Extract the (x, y) coordinate from the center of the cell holding the provided text.  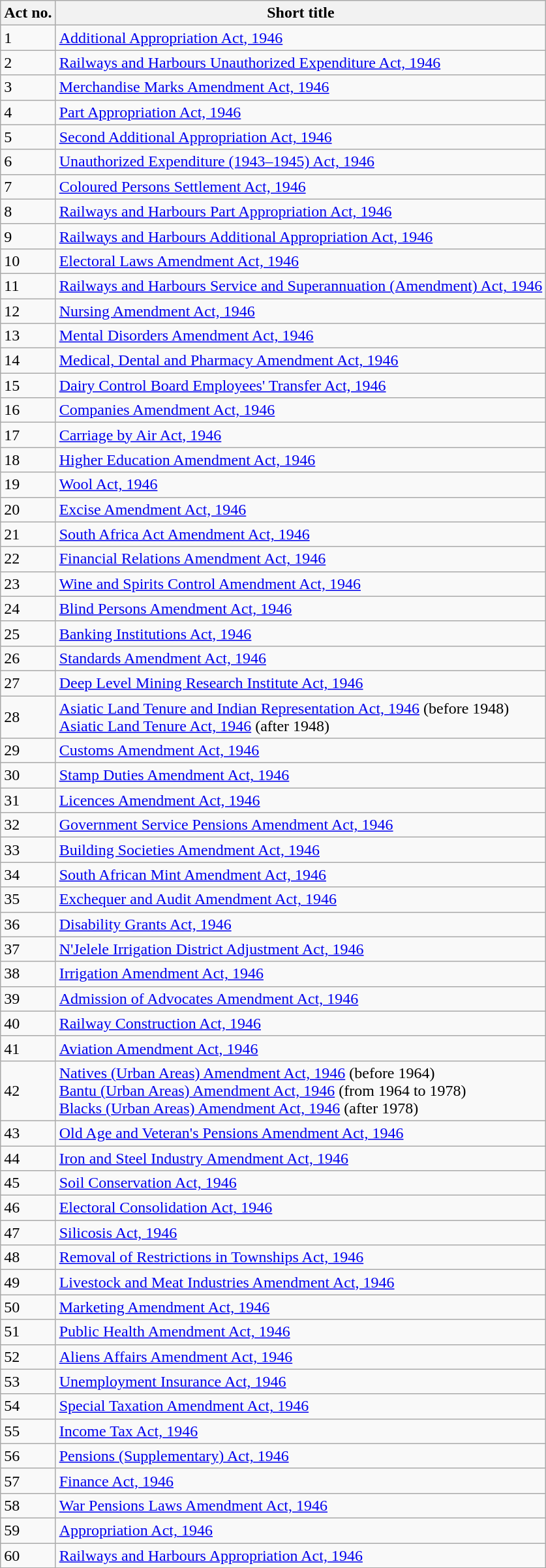
Livestock and Meat Industries Amendment Act, 1946 (301, 1282)
58 (28, 1505)
60 (28, 1556)
55 (28, 1431)
45 (28, 1183)
56 (28, 1456)
1 (28, 38)
Railways and Harbours Service and Superannuation (Amendment) Act, 1946 (301, 286)
Aliens Affairs Amendment Act, 1946 (301, 1357)
Railway Construction Act, 1946 (301, 1023)
34 (28, 875)
53 (28, 1381)
26 (28, 658)
Government Service Pensions Amendment Act, 1946 (301, 825)
Building Societies Amendment Act, 1946 (301, 850)
Special Taxation Amendment Act, 1946 (301, 1406)
41 (28, 1048)
Wool Act, 1946 (301, 485)
Merchandise Marks Amendment Act, 1946 (301, 87)
Disability Grants Act, 1946 (301, 924)
35 (28, 899)
49 (28, 1282)
48 (28, 1258)
Standards Amendment Act, 1946 (301, 658)
21 (28, 534)
Unemployment Insurance Act, 1946 (301, 1381)
Public Health Amendment Act, 1946 (301, 1332)
Coloured Persons Settlement Act, 1946 (301, 187)
59 (28, 1530)
28 (28, 716)
Irrigation Amendment Act, 1946 (301, 974)
Aviation Amendment Act, 1946 (301, 1048)
War Pensions Laws Amendment Act, 1946 (301, 1505)
Unauthorized Expenditure (1943–1945) Act, 1946 (301, 162)
N'Jelele Irrigation District Adjustment Act, 1946 (301, 949)
Second Additional Appropriation Act, 1946 (301, 137)
Electoral Laws Amendment Act, 1946 (301, 261)
52 (28, 1357)
16 (28, 410)
Additional Appropriation Act, 1946 (301, 38)
Electoral Consolidation Act, 1946 (301, 1208)
3 (28, 87)
32 (28, 825)
57 (28, 1481)
10 (28, 261)
Old Age and Veteran's Pensions Amendment Act, 1946 (301, 1133)
Blind Persons Amendment Act, 1946 (301, 609)
8 (28, 211)
2 (28, 63)
42 (28, 1091)
Income Tax Act, 1946 (301, 1431)
Pensions (Supplementary) Act, 1946 (301, 1456)
Financial Relations Amendment Act, 1946 (301, 559)
44 (28, 1158)
20 (28, 509)
Railways and Harbours Part Appropriation Act, 1946 (301, 211)
30 (28, 776)
Customs Amendment Act, 1946 (301, 751)
Medical, Dental and Pharmacy Amendment Act, 1946 (301, 361)
9 (28, 236)
Mental Disorders Amendment Act, 1946 (301, 336)
Part Appropriation Act, 1946 (301, 112)
40 (28, 1023)
6 (28, 162)
Deep Level Mining Research Institute Act, 1946 (301, 683)
South Africa Act Amendment Act, 1946 (301, 534)
Soil Conservation Act, 1946 (301, 1183)
4 (28, 112)
12 (28, 311)
Iron and Steel Industry Amendment Act, 1946 (301, 1158)
Act no. (28, 13)
25 (28, 633)
Railways and Harbours Appropriation Act, 1946 (301, 1556)
Stamp Duties Amendment Act, 1946 (301, 776)
46 (28, 1208)
Appropriation Act, 1946 (301, 1530)
11 (28, 286)
7 (28, 187)
23 (28, 584)
South African Mint Amendment Act, 1946 (301, 875)
17 (28, 435)
5 (28, 137)
Exchequer and Audit Amendment Act, 1946 (301, 899)
50 (28, 1307)
51 (28, 1332)
38 (28, 974)
47 (28, 1233)
36 (28, 924)
Banking Institutions Act, 1946 (301, 633)
31 (28, 800)
Finance Act, 1946 (301, 1481)
Nursing Amendment Act, 1946 (301, 311)
14 (28, 361)
Excise Amendment Act, 1946 (301, 509)
Carriage by Air Act, 1946 (301, 435)
39 (28, 999)
Asiatic Land Tenure and Indian Representation Act, 1946 (before 1948) Asiatic Land Tenure Act, 1946 (after 1948) (301, 716)
29 (28, 751)
37 (28, 949)
33 (28, 850)
15 (28, 385)
Licences Amendment Act, 1946 (301, 800)
43 (28, 1133)
Admission of Advocates Amendment Act, 1946 (301, 999)
Railways and Harbours Additional Appropriation Act, 1946 (301, 236)
27 (28, 683)
13 (28, 336)
Dairy Control Board Employees' Transfer Act, 1946 (301, 385)
Short title (301, 13)
Railways and Harbours Unauthorized Expenditure Act, 1946 (301, 63)
Wine and Spirits Control Amendment Act, 1946 (301, 584)
Silicosis Act, 1946 (301, 1233)
Removal of Restrictions in Townships Act, 1946 (301, 1258)
19 (28, 485)
24 (28, 609)
Companies Amendment Act, 1946 (301, 410)
54 (28, 1406)
18 (28, 460)
Marketing Amendment Act, 1946 (301, 1307)
22 (28, 559)
Higher Education Amendment Act, 1946 (301, 460)
